Capture the cell that displays the provided text and extract its [x, y] central coordinate. 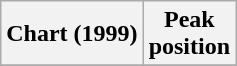
Chart (1999) [72, 34]
Peakposition [189, 34]
